Output the [x, y] coordinate of the center of the cell containing the given text.  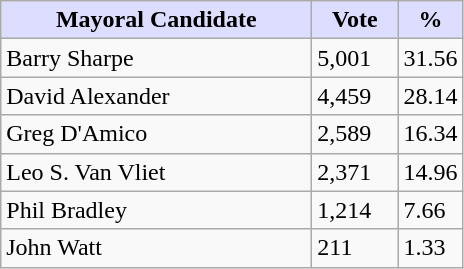
4,459 [355, 96]
14.96 [430, 172]
David Alexander [156, 96]
Vote [355, 20]
Mayoral Candidate [156, 20]
John Watt [156, 248]
2,589 [355, 134]
28.14 [430, 96]
Greg D'Amico [156, 134]
16.34 [430, 134]
1,214 [355, 210]
7.66 [430, 210]
1.33 [430, 248]
5,001 [355, 58]
2,371 [355, 172]
211 [355, 248]
31.56 [430, 58]
Leo S. Van Vliet [156, 172]
Phil Bradley [156, 210]
Barry Sharpe [156, 58]
% [430, 20]
